Return [X, Y] of the center of cell containing provided text 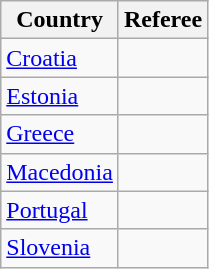
Macedonia [60, 172]
Country [60, 20]
Portugal [60, 210]
Greece [60, 134]
Slovenia [60, 248]
Referee [162, 20]
Croatia [60, 58]
Estonia [60, 96]
